Pinpoint the cell where the given text exists, returning its [X, Y] midpoint coordinate. 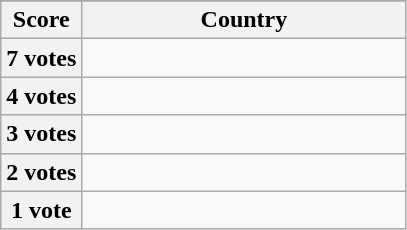
Country [244, 20]
1 vote [42, 210]
4 votes [42, 96]
3 votes [42, 134]
7 votes [42, 58]
Score [42, 20]
2 votes [42, 172]
